Provide the (X, Y) coordinate of the cell's center where the given text is located.  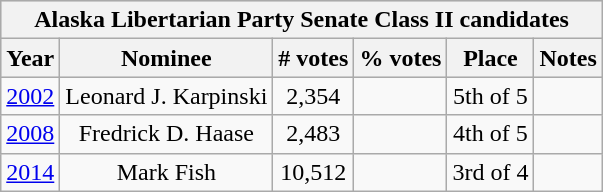
Year (30, 58)
Alaska Libertarian Party Senate Class II candidates (302, 20)
4th of 5 (490, 134)
Fredrick D. Haase (166, 134)
Mark Fish (166, 172)
Leonard J. Karpinski (166, 96)
Nominee (166, 58)
3rd of 4 (490, 172)
2008 (30, 134)
Place (490, 58)
% votes (400, 58)
Notes (568, 58)
5th of 5 (490, 96)
2,354 (314, 96)
# votes (314, 58)
2,483 (314, 134)
2014 (30, 172)
10,512 (314, 172)
2002 (30, 96)
